Pinpoint the cell where the given text exists, returning its [x, y] midpoint coordinate. 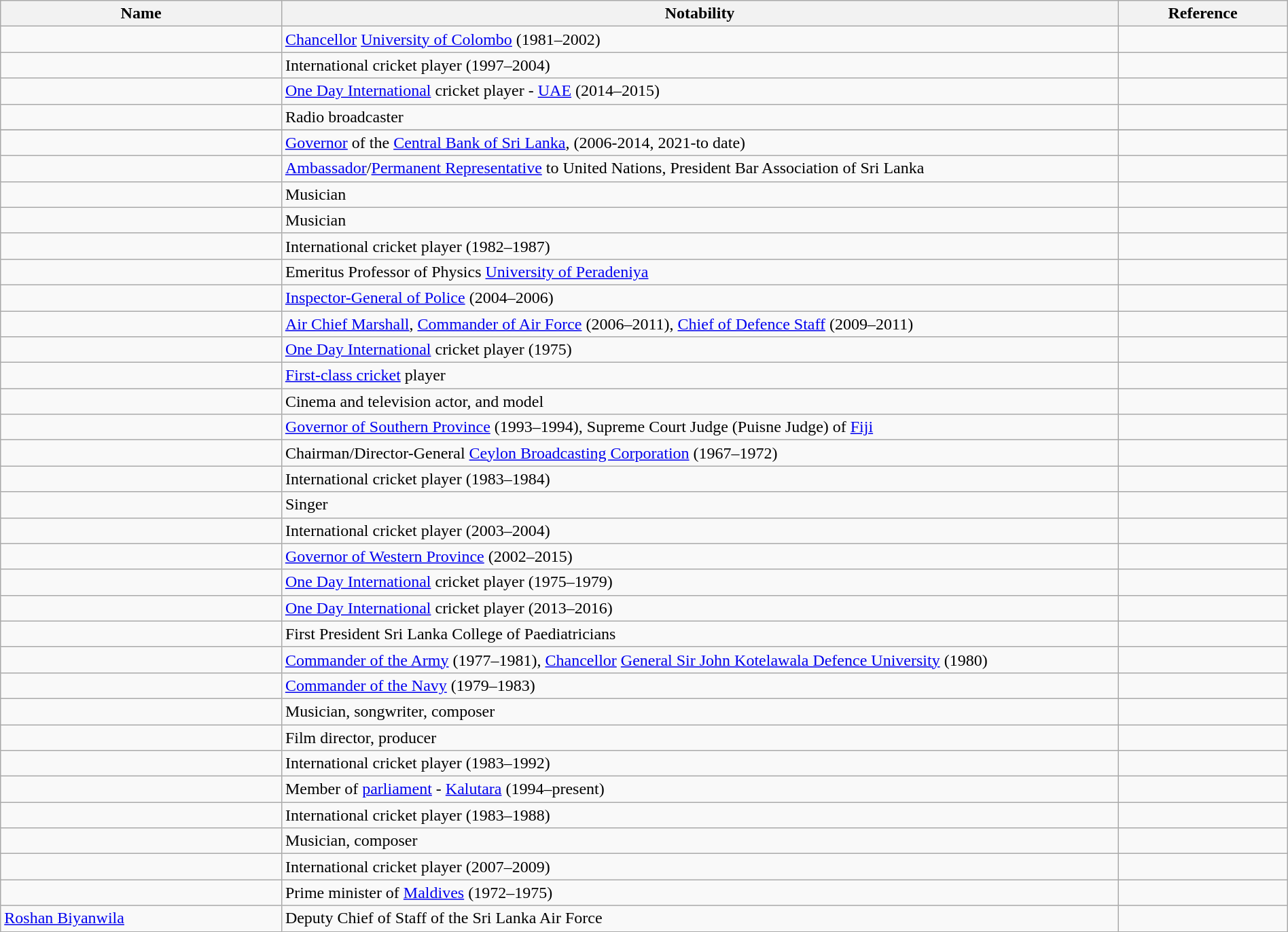
International cricket player (2007–2009) [700, 867]
International cricket player (1983–1984) [700, 479]
International cricket player (1997–2004) [700, 65]
International cricket player (2003–2004) [700, 531]
Singer [700, 505]
Name [141, 14]
One Day International cricket player - UAE (2014–2015) [700, 91]
Member of parliament - Kalutara (1994–present) [700, 789]
First President Sri Lanka College of Paediatricians [700, 634]
International cricket player (1983–1992) [700, 764]
Radio broadcaster [700, 117]
Air Chief Marshall, Commander of Air Force (2006–2011), Chief of Defence Staff (2009–2011) [700, 324]
Inspector-General of Police (2004–2006) [700, 298]
One Day International cricket player (1975) [700, 350]
Film director, producer [700, 737]
Commander of the Navy (1979–1983) [700, 685]
Governor of the Central Bank of Sri Lanka, (2006-2014, 2021-to date) [700, 143]
Commander of the Army (1977–1981), Chancellor General Sir John Kotelawala Defence University (1980) [700, 660]
Emeritus Professor of Physics University of Peradeniya [700, 272]
One Day International cricket player (1975–1979) [700, 582]
Governor of Western Province (2002–2015) [700, 556]
Governor of Southern Province (1993–1994), Supreme Court Judge (Puisne Judge) of Fiji [700, 427]
Chancellor University of Colombo (1981–2002) [700, 39]
First-class cricket player [700, 376]
Notability [700, 14]
Ambassador/Permanent Representative to United Nations, President Bar Association of Sri Lanka [700, 168]
International cricket player (1982–1987) [700, 246]
One Day International cricket player (2013–2016) [700, 608]
Deputy Chief of Staff of the Sri Lanka Air Force [700, 918]
Musician, composer [700, 841]
Cinema and television actor, and model [700, 401]
Roshan Biyanwila [141, 918]
Reference [1202, 14]
Chairman/Director-General Ceylon Broadcasting Corporation (1967–1972) [700, 453]
Prime minister of Maldives (1972–1975) [700, 893]
Musician, songwriter, composer [700, 711]
International cricket player (1983–1988) [700, 815]
